Find where the given text appears and provide that cell's center as (x, y) coordinate. 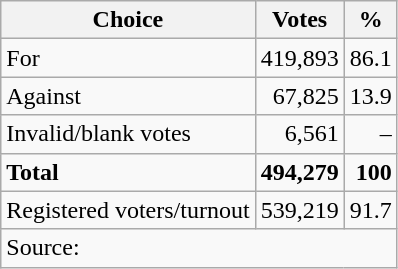
Against (128, 96)
For (128, 58)
67,825 (300, 96)
Total (128, 172)
– (370, 134)
539,219 (300, 210)
91.7 (370, 210)
494,279 (300, 172)
% (370, 20)
Invalid/blank votes (128, 134)
Source: (199, 248)
86.1 (370, 58)
Votes (300, 20)
Choice (128, 20)
6,561 (300, 134)
100 (370, 172)
Registered voters/turnout (128, 210)
13.9 (370, 96)
419,893 (300, 58)
